Output the (x, y) coordinate of the center of the cell containing the given text.  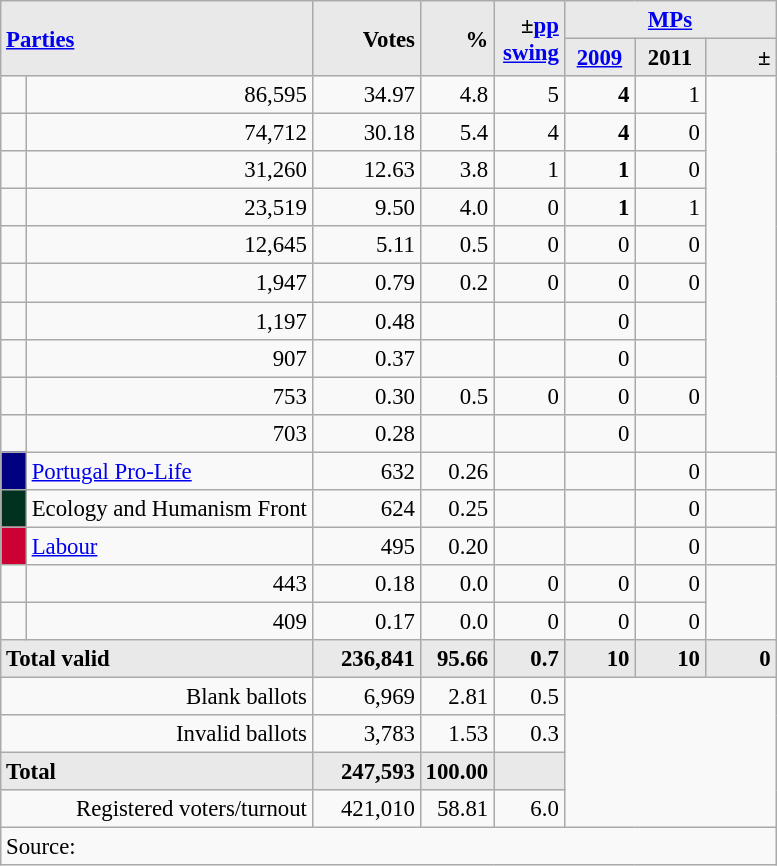
12.63 (366, 170)
3.8 (456, 170)
907 (169, 358)
31,260 (169, 170)
34.97 (366, 95)
0.30 (366, 396)
1,197 (169, 321)
5 (530, 95)
0.79 (366, 283)
3,783 (366, 734)
703 (169, 433)
Total (156, 772)
2.81 (456, 697)
409 (169, 621)
86,595 (169, 95)
Ecology and Humanism Front (169, 509)
632 (366, 471)
±pp swing (530, 38)
0.37 (366, 358)
624 (366, 509)
74,712 (169, 133)
0.25 (456, 509)
6.0 (530, 809)
Blank ballots (156, 697)
30.18 (366, 133)
4.8 (456, 95)
2011 (670, 58)
Source: (388, 847)
% (456, 38)
247,593 (366, 772)
0.2 (456, 283)
100.00 (456, 772)
6,969 (366, 697)
58.81 (456, 809)
Votes (366, 38)
1,947 (169, 283)
Total valid (156, 659)
Labour (169, 546)
± (740, 58)
236,841 (366, 659)
0.48 (366, 321)
0.3 (530, 734)
0.26 (456, 471)
2009 (600, 58)
0.20 (456, 546)
1.53 (456, 734)
Portugal Pro-Life (169, 471)
4.0 (456, 208)
421,010 (366, 809)
Invalid ballots (156, 734)
0.28 (366, 433)
95.66 (456, 659)
MPs (670, 20)
Registered voters/turnout (156, 809)
12,645 (169, 245)
9.50 (366, 208)
5.11 (366, 245)
0.17 (366, 621)
495 (366, 546)
23,519 (169, 208)
Parties (156, 38)
0.18 (366, 584)
443 (169, 584)
753 (169, 396)
0.7 (530, 659)
5.4 (456, 133)
